Return the [X, Y] coordinate for the center point of the cell that contains the specified text.  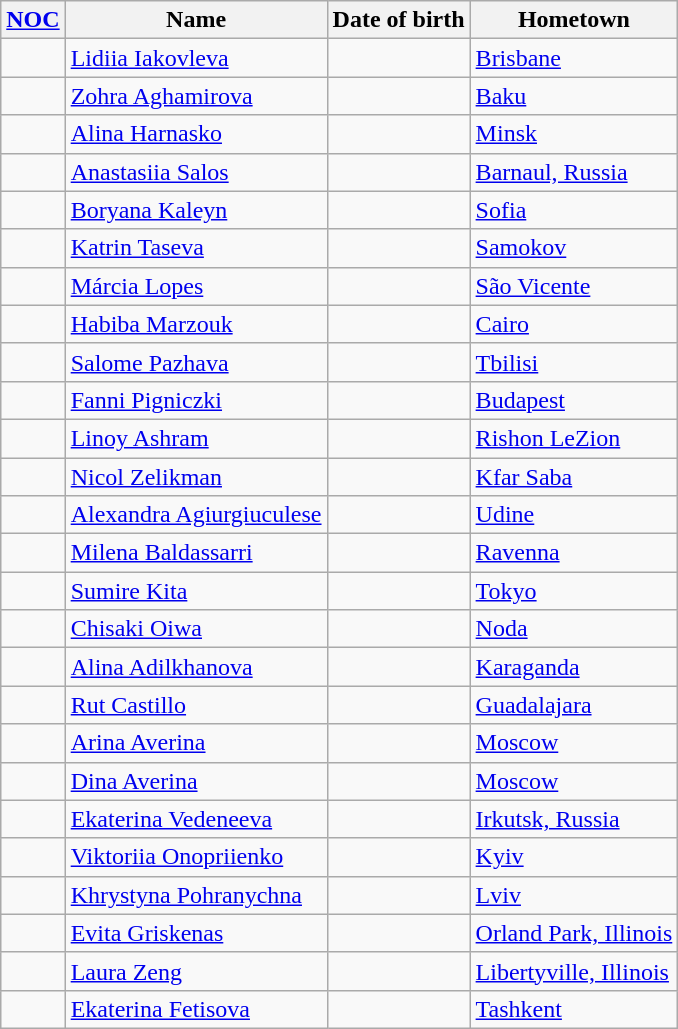
Brisbane [574, 58]
Orland Park, Illinois [574, 933]
Salome Pazhava [196, 362]
Alina Harnasko [196, 134]
Linoy Ashram [196, 438]
Samokov [574, 248]
Guadalajara [574, 705]
Laura Zeng [196, 971]
Tbilisi [574, 362]
Barnaul, Russia [574, 172]
Ekaterina Vedeneeva [196, 819]
NOC [33, 20]
Alexandra Agiurgiuculese [196, 515]
Irkutsk, Russia [574, 819]
Ravenna [574, 553]
Rut Castillo [196, 705]
Habiba Marzouk [196, 324]
Márcia Lopes [196, 286]
Dina Averina [196, 781]
Rishon LeZion [574, 438]
Budapest [574, 400]
Lidiia Iakovleva [196, 58]
Katrin Taseva [196, 248]
Kfar Saba [574, 477]
Baku [574, 96]
Tokyo [574, 591]
São Vicente [574, 286]
Boryana Kaleyn [196, 210]
Ekaterina Fetisova [196, 1009]
Alina Adilkhanova [196, 667]
Nicol Zelikman [196, 477]
Cairo [574, 324]
Milena Baldassarri [196, 553]
Libertyville, Illinois [574, 971]
Khrystyna Pohranychna [196, 895]
Chisaki Oiwa [196, 629]
Evita Griskenas [196, 933]
Zohra Aghamirova [196, 96]
Name [196, 20]
Arina Averina [196, 743]
Tashkent [574, 1009]
Noda [574, 629]
Sofia [574, 210]
Udine [574, 515]
Kyiv [574, 857]
Sumire Kita [196, 591]
Fanni Pigniczki [196, 400]
Viktoriia Onopriienko [196, 857]
Lviv [574, 895]
Hometown [574, 20]
Karaganda [574, 667]
Anastasiia Salos [196, 172]
Date of birth [398, 20]
Minsk [574, 134]
